Extract the [x, y] coordinate from the center of the cell holding the provided text.  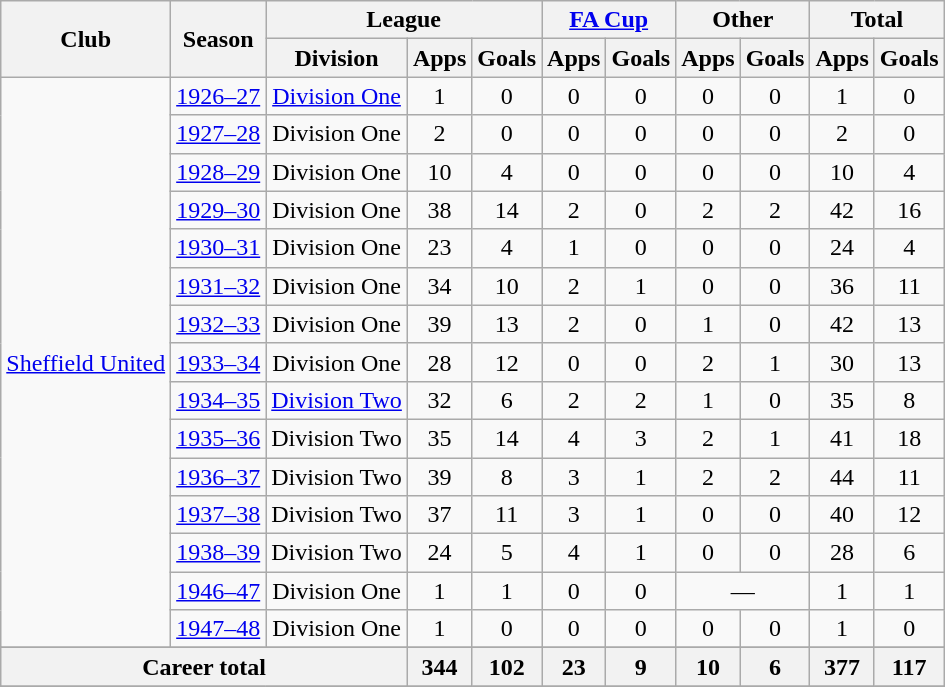
Career total [204, 667]
Division [337, 58]
1938–39 [218, 553]
18 [909, 438]
16 [909, 210]
1933–34 [218, 362]
36 [842, 286]
FA Cup [609, 20]
Season [218, 39]
117 [909, 667]
5 [507, 553]
Other [743, 20]
38 [439, 210]
9 [641, 667]
30 [842, 362]
1928–29 [218, 172]
344 [439, 667]
1946–47 [218, 591]
1929–30 [218, 210]
1926–27 [218, 96]
1927–28 [218, 134]
32 [439, 400]
Total [877, 20]
102 [507, 667]
1934–35 [218, 400]
37 [439, 515]
41 [842, 438]
1935–36 [218, 438]
1947–48 [218, 629]
44 [842, 477]
Sheffield United [86, 362]
377 [842, 667]
34 [439, 286]
1936–37 [218, 477]
1930–31 [218, 248]
40 [842, 515]
Club [86, 39]
1932–33 [218, 324]
1937–38 [218, 515]
— [743, 591]
1931–32 [218, 286]
League [404, 20]
